Determine the (X, Y) coordinate at the center of the cell enclosing the given text.  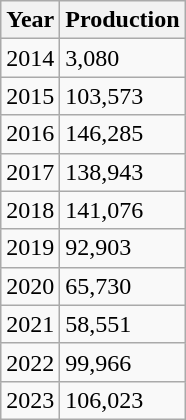
2021 (30, 324)
2017 (30, 172)
92,903 (122, 248)
2023 (30, 400)
2020 (30, 286)
58,551 (122, 324)
106,023 (122, 400)
141,076 (122, 210)
3,080 (122, 58)
Production (122, 20)
2019 (30, 248)
Year (30, 20)
138,943 (122, 172)
2016 (30, 134)
103,573 (122, 96)
2015 (30, 96)
65,730 (122, 286)
2014 (30, 58)
2018 (30, 210)
2022 (30, 362)
146,285 (122, 134)
99,966 (122, 362)
